Provide the [X, Y] coordinate of the cell's center where the given text is located.  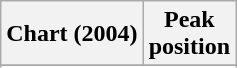
Chart (2004) [72, 34]
Peakposition [189, 34]
